Return the [x, y] coordinate for the center point of the cell that contains the specified text.  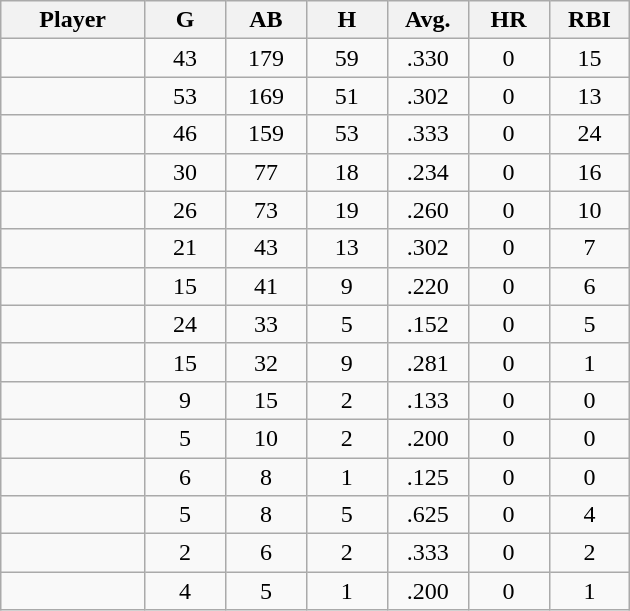
41 [266, 286]
19 [346, 210]
RBI [590, 20]
Avg. [428, 20]
.234 [428, 172]
169 [266, 96]
30 [186, 172]
21 [186, 248]
32 [266, 362]
16 [590, 172]
AB [266, 20]
.281 [428, 362]
51 [346, 96]
HR [508, 20]
18 [346, 172]
.152 [428, 324]
77 [266, 172]
.125 [428, 477]
73 [266, 210]
179 [266, 58]
.260 [428, 210]
H [346, 20]
33 [266, 324]
G [186, 20]
.625 [428, 515]
26 [186, 210]
159 [266, 134]
7 [590, 248]
.220 [428, 286]
Player [73, 20]
.330 [428, 58]
59 [346, 58]
46 [186, 134]
.133 [428, 400]
